Locate the cell with the specified text and output its (x, y) center coordinate. 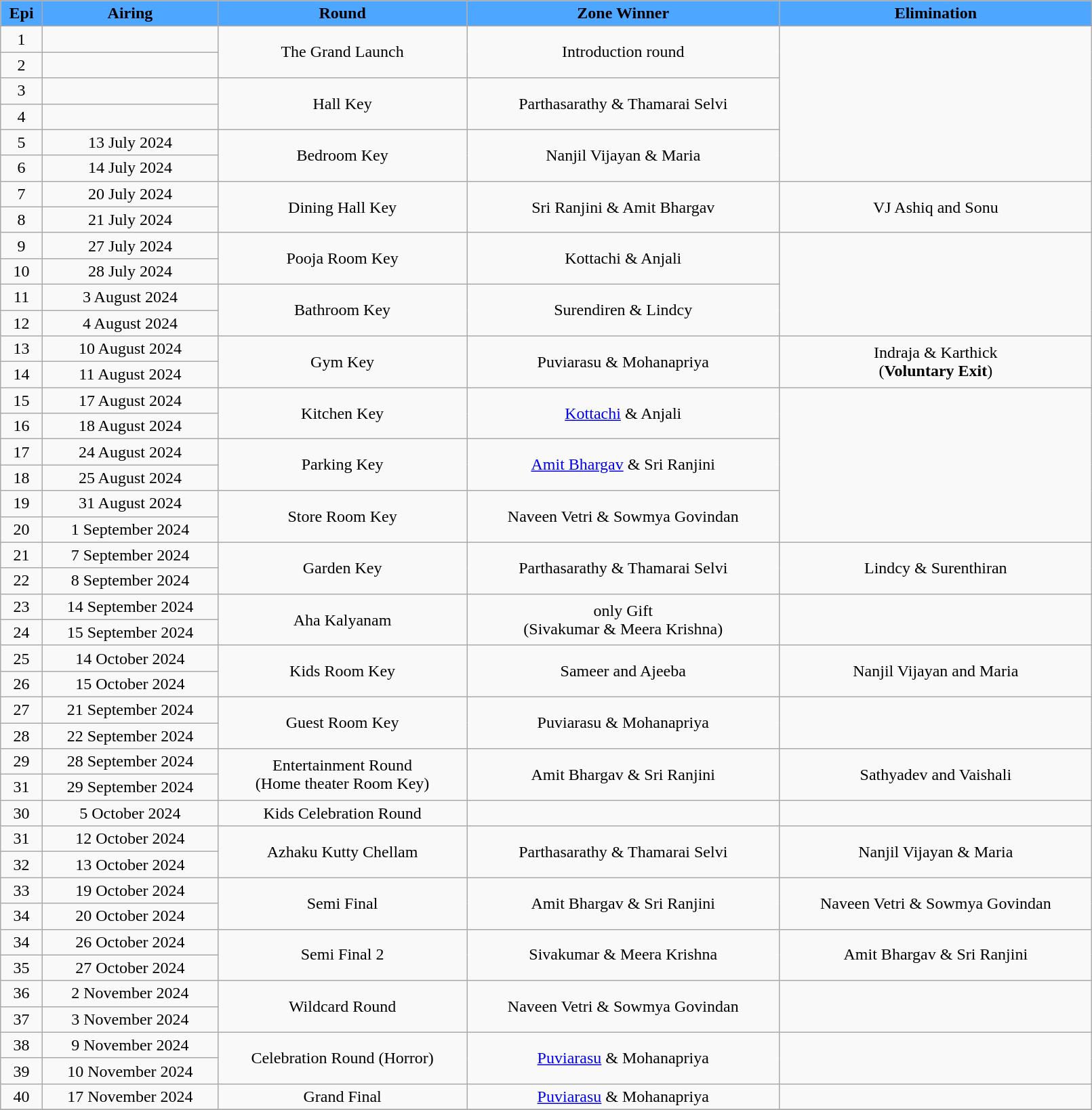
13 (22, 349)
17 August 2024 (130, 400)
40 (22, 1096)
Bedroom Key (342, 155)
33 (22, 890)
19 (22, 503)
10 (22, 271)
26 (22, 684)
26 October 2024 (130, 942)
Sathyadev and Vaishali (935, 775)
8 September 2024 (130, 581)
1 September 2024 (130, 529)
VJ Ashiq and Sonu (935, 207)
12 October 2024 (130, 839)
5 (22, 142)
Aha Kalyanam (342, 619)
31 August 2024 (130, 503)
38 (22, 1045)
19 October 2024 (130, 890)
Nanjil Vijayan and Maria (935, 671)
Sri Ranjini & Amit Bhargav (624, 207)
22 (22, 581)
15 (22, 400)
10 November 2024 (130, 1071)
Sivakumar & Meera Krishna (624, 955)
36 (22, 993)
Guest Room Key (342, 722)
11 (22, 297)
Pooja Room Key (342, 258)
Gym Key (342, 362)
Wildcard Round (342, 1006)
27 October 2024 (130, 968)
2 November 2024 (130, 993)
29 (22, 762)
39 (22, 1071)
Semi Final 2 (342, 955)
20 (22, 529)
28 (22, 735)
Zone Winner (624, 14)
17 November 2024 (130, 1096)
only Gift (Sivakumar & Meera Krishna) (624, 619)
3 (22, 91)
10 August 2024 (130, 349)
21 September 2024 (130, 710)
15 September 2024 (130, 632)
2 (22, 65)
Sameer and Ajeeba (624, 671)
Kids Celebration Round (342, 813)
Grand Final (342, 1096)
22 September 2024 (130, 735)
17 (22, 452)
20 July 2024 (130, 194)
37 (22, 1019)
12 (22, 323)
3 November 2024 (130, 1019)
Bathroom Key (342, 310)
Indraja & Karthick (Voluntary Exit) (935, 362)
3 August 2024 (130, 297)
23 (22, 607)
15 October 2024 (130, 684)
32 (22, 865)
Parking Key (342, 465)
Round (342, 14)
24 August 2024 (130, 452)
Azhaku Kutty Chellam (342, 852)
28 September 2024 (130, 762)
14 October 2024 (130, 658)
18 (22, 478)
13 October 2024 (130, 865)
The Grand Launch (342, 52)
7 (22, 194)
27 July 2024 (130, 245)
Surendiren & Lindcy (624, 310)
Celebration Round (Horror) (342, 1058)
Semi Final (342, 903)
14 July 2024 (130, 168)
8 (22, 220)
Hall Key (342, 104)
4 (22, 117)
13 July 2024 (130, 142)
Garden Key (342, 568)
14 (22, 375)
Entertainment Round (Home theater Room Key) (342, 775)
20 October 2024 (130, 916)
14 September 2024 (130, 607)
7 September 2024 (130, 555)
Elimination (935, 14)
9 (22, 245)
Epi (22, 14)
Introduction round (624, 52)
Kitchen Key (342, 413)
30 (22, 813)
9 November 2024 (130, 1045)
24 (22, 632)
5 October 2024 (130, 813)
Airing (130, 14)
6 (22, 168)
25 August 2024 (130, 478)
35 (22, 968)
Store Room Key (342, 516)
18 August 2024 (130, 426)
27 (22, 710)
11 August 2024 (130, 375)
16 (22, 426)
4 August 2024 (130, 323)
29 September 2024 (130, 787)
21 (22, 555)
21 July 2024 (130, 220)
Kids Room Key (342, 671)
1 (22, 39)
Dining Hall Key (342, 207)
28 July 2024 (130, 271)
Lindcy & Surenthiran (935, 568)
25 (22, 658)
